For the text-containing cell, return its midpoint in [x, y] coordinate format. 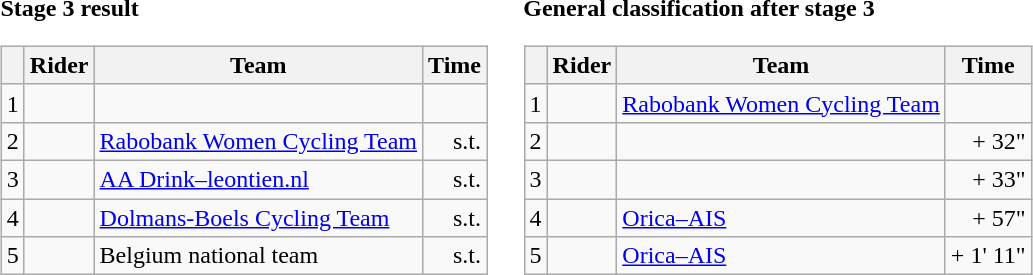
+ 32" [988, 141]
+ 1' 11" [988, 256]
Belgium national team [258, 256]
AA Drink–leontien.nl [258, 179]
Dolmans-Boels Cycling Team [258, 217]
+ 57" [988, 217]
+ 33" [988, 179]
